Detect which cell encompasses the target text, then output its [x, y] center coordinate. 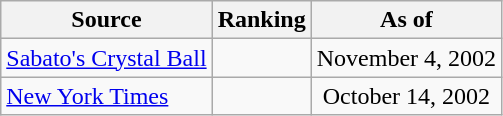
November 4, 2002 [406, 58]
Sabato's Crystal Ball [106, 58]
October 14, 2002 [406, 96]
As of [406, 20]
New York Times [106, 96]
Source [106, 20]
Ranking [262, 20]
